For the text-containing cell, return its midpoint in [X, Y] coordinate format. 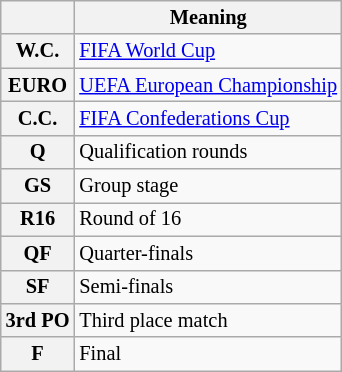
EURO [38, 85]
FIFA Confederations Cup [208, 118]
QF [38, 253]
Final [208, 354]
Quarter-finals [208, 253]
C.C. [38, 118]
FIFA World Cup [208, 51]
Qualification rounds [208, 152]
Semi-finals [208, 287]
Third place match [208, 320]
SF [38, 287]
R16 [38, 219]
Q [38, 152]
W.C. [38, 51]
Meaning [208, 17]
3rd PO [38, 320]
UEFA European Championship [208, 85]
Group stage [208, 186]
F [38, 354]
Round of 16 [208, 219]
GS [38, 186]
